For the text-containing cell, return its midpoint in (x, y) coordinate format. 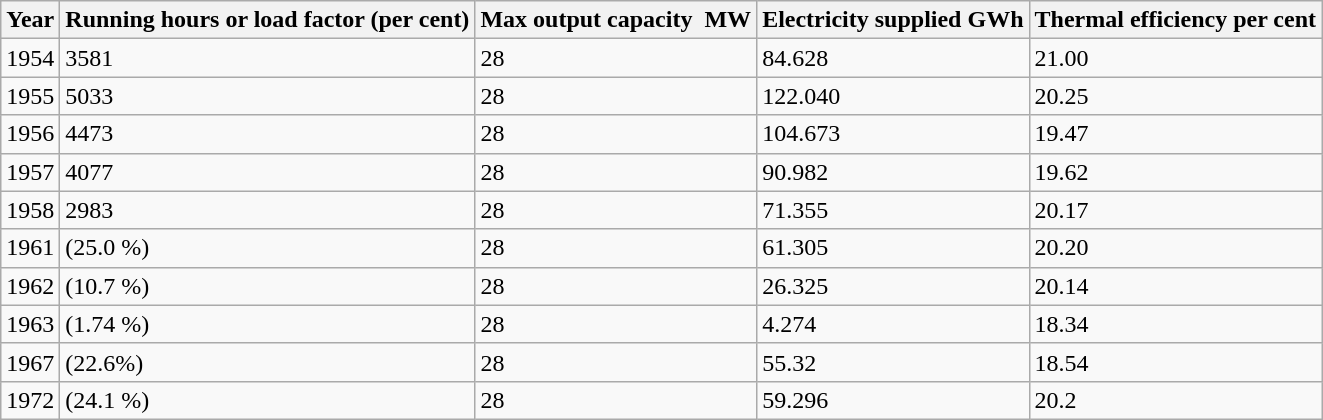
(22.6%) (268, 362)
Running hours or load factor (per cent) (268, 20)
20.20 (1176, 248)
71.355 (893, 210)
55.32 (893, 362)
Thermal efficiency per cent (1176, 20)
5033 (268, 96)
1956 (30, 134)
90.982 (893, 172)
18.54 (1176, 362)
1962 (30, 286)
4077 (268, 172)
1958 (30, 210)
61.305 (893, 248)
59.296 (893, 400)
104.673 (893, 134)
20.2 (1176, 400)
(25.0 %) (268, 248)
1967 (30, 362)
21.00 (1176, 58)
1954 (30, 58)
18.34 (1176, 324)
19.47 (1176, 134)
(1.74 %) (268, 324)
Electricity supplied GWh (893, 20)
2983 (268, 210)
20.14 (1176, 286)
1955 (30, 96)
1972 (30, 400)
1957 (30, 172)
(24.1 %) (268, 400)
20.25 (1176, 96)
4473 (268, 134)
84.628 (893, 58)
20.17 (1176, 210)
1961 (30, 248)
19.62 (1176, 172)
1963 (30, 324)
Year (30, 20)
3581 (268, 58)
(10.7 %) (268, 286)
26.325 (893, 286)
122.040 (893, 96)
4.274 (893, 324)
Max output capacity MW (616, 20)
